Detect which cell encompasses the target text, then output its (X, Y) center coordinate. 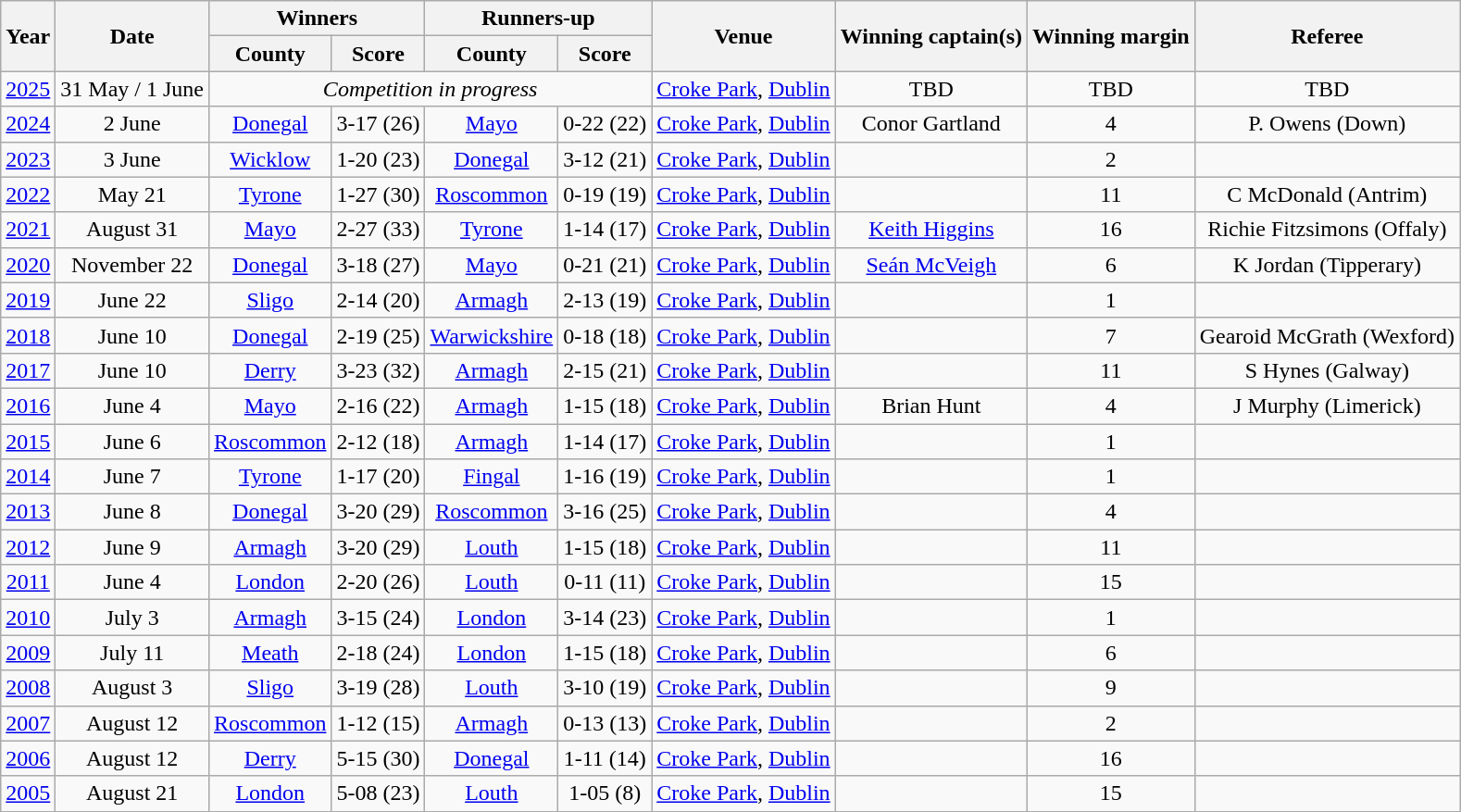
2012 (28, 547)
J Murphy (Limerick) (1327, 406)
Referee (1327, 36)
2-19 (25) (378, 335)
2021 (28, 230)
2-15 (21) (606, 370)
2-27 (33) (378, 230)
2 June (132, 124)
2-13 (19) (606, 300)
Conor Gartland (931, 124)
Richie Fitzsimons (Offaly) (1327, 230)
3-18 (27) (378, 265)
1-16 (19) (606, 477)
2024 (28, 124)
Venue (743, 36)
2018 (28, 335)
Date (132, 36)
2014 (28, 477)
Brian Hunt (931, 406)
July 3 (132, 618)
2015 (28, 442)
5-08 (23) (378, 793)
3 June (132, 159)
K Jordan (Tipperary) (1327, 265)
June 9 (132, 547)
9 (1111, 688)
2-20 (26) (378, 582)
0-21 (21) (606, 265)
June 6 (132, 442)
S Hynes (Galway) (1327, 370)
2008 (28, 688)
Seán McVeigh (931, 265)
3-16 (25) (606, 512)
August 3 (132, 688)
Fingal (492, 477)
2025 (28, 89)
3-12 (21) (606, 159)
May 21 (132, 194)
5-15 (30) (378, 758)
2-16 (22) (378, 406)
1-05 (8) (606, 793)
June 7 (132, 477)
July 11 (132, 653)
0-18 (18) (606, 335)
Keith Higgins (931, 230)
0-13 (13) (606, 723)
1-12 (15) (378, 723)
2019 (28, 300)
2-18 (24) (378, 653)
3-10 (19) (606, 688)
2016 (28, 406)
1-20 (23) (378, 159)
2007 (28, 723)
C McDonald (Antrim) (1327, 194)
0-22 (22) (606, 124)
3-19 (28) (378, 688)
Wicklow (270, 159)
2006 (28, 758)
2-12 (18) (378, 442)
Runners-up (539, 19)
2010 (28, 618)
2020 (28, 265)
7 (1111, 335)
Winning captain(s) (931, 36)
2009 (28, 653)
Winning margin (1111, 36)
Gearoid McGrath (Wexford) (1327, 335)
Competition in progress (431, 89)
31 May / 1 June (132, 89)
0-19 (19) (606, 194)
3-23 (32) (378, 370)
1-11 (14) (606, 758)
Winners (317, 19)
2005 (28, 793)
August 31 (132, 230)
3-15 (24) (378, 618)
1-27 (30) (378, 194)
Meath (270, 653)
2011 (28, 582)
1-17 (20) (378, 477)
0-11 (11) (606, 582)
3-14 (23) (606, 618)
P. Owens (Down) (1327, 124)
June 22 (132, 300)
June 8 (132, 512)
2013 (28, 512)
2022 (28, 194)
2017 (28, 370)
2-14 (20) (378, 300)
November 22 (132, 265)
Warwickshire (492, 335)
August 21 (132, 793)
3-17 (26) (378, 124)
2023 (28, 159)
Year (28, 36)
